Identify which cell holds the provided text, then report its [X, Y] central coordinate. 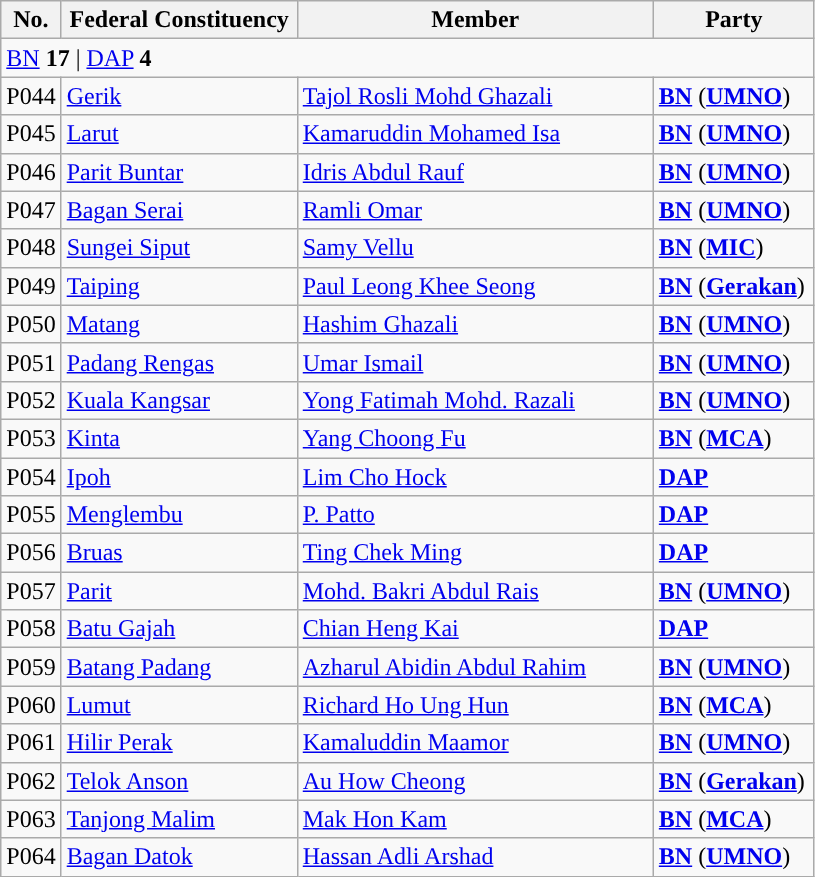
Kamaruddin Mohamed Isa [475, 134]
Parit [179, 591]
P047 [31, 210]
Lim Cho Hock [475, 477]
Party [734, 20]
Samy Vellu [475, 248]
BN 17 | DAP 4 [408, 58]
Bagan Datok [179, 857]
P048 [31, 248]
Tajol Rosli Mohd Ghazali [475, 96]
Sungei Siput [179, 248]
Bagan Serai [179, 210]
Federal Constituency [179, 20]
Kuala Kangsar [179, 400]
P055 [31, 515]
Ting Chek Ming [475, 553]
Mak Hon Kam [475, 819]
Telok Anson [179, 781]
Chian Heng Kai [475, 629]
Gerik [179, 96]
Member [475, 20]
No. [31, 20]
Azharul Abidin Abdul Rahim [475, 667]
P061 [31, 743]
Ipoh [179, 477]
Menglembu [179, 515]
Idris Abdul Rauf [475, 172]
P051 [31, 362]
P060 [31, 705]
P. Patto [475, 515]
Mohd. Bakri Abdul Rais [475, 591]
Umar Ismail [475, 362]
P045 [31, 134]
Ramli Omar [475, 210]
P063 [31, 819]
Batang Padang [179, 667]
Bruas [179, 553]
Hashim Ghazali [475, 324]
P054 [31, 477]
P062 [31, 781]
Tanjong Malim [179, 819]
Yong Fatimah Mohd. Razali [475, 400]
Taiping [179, 286]
Larut [179, 134]
P044 [31, 96]
P053 [31, 438]
P049 [31, 286]
Padang Rengas [179, 362]
Au How Cheong [475, 781]
P056 [31, 553]
Paul Leong Khee Seong [475, 286]
Matang [179, 324]
P046 [31, 172]
Lumut [179, 705]
P058 [31, 629]
P059 [31, 667]
Hilir Perak [179, 743]
Kamaluddin Maamor [475, 743]
Parit Buntar [179, 172]
Kinta [179, 438]
P052 [31, 400]
Hassan Adli Arshad [475, 857]
Batu Gajah [179, 629]
Richard Ho Ung Hun [475, 705]
BN (MIC) [734, 248]
P057 [31, 591]
Yang Choong Fu [475, 438]
P064 [31, 857]
P050 [31, 324]
